Identify which cell holds the provided text, then report its [X, Y] central coordinate. 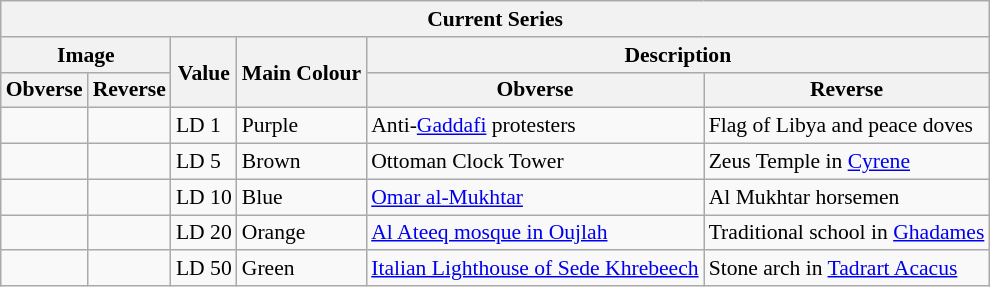
LD 1 [204, 126]
LD 50 [204, 269]
Al Mukhtar horsemen [847, 197]
Brown [302, 162]
Stone arch in Tadrart Acacus [847, 269]
Purple [302, 126]
Anti-Gaddafi protesters [534, 126]
Green [302, 269]
Value [204, 72]
Blue [302, 197]
Zeus Temple in Cyrene [847, 162]
Current Series [496, 19]
LD 5 [204, 162]
Traditional school in Ghadames [847, 233]
Image [86, 55]
Italian Lighthouse of Sede Khrebeech [534, 269]
Al Ateeq mosque in Oujlah [534, 233]
LD 10 [204, 197]
Ottoman Clock Tower [534, 162]
Description [678, 55]
Flag of Libya and peace doves [847, 126]
Orange [302, 233]
LD 20 [204, 233]
Main Colour [302, 72]
Omar al-Mukhtar [534, 197]
